Locate the cell with the specified text and output its [x, y] center coordinate. 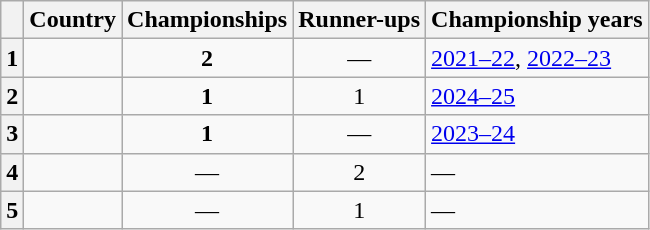
2023–24 [537, 134]
Championship years [537, 20]
4 [12, 172]
Championships [208, 20]
Runner-ups [360, 20]
3 [12, 134]
Country [73, 20]
5 [12, 210]
2024–25 [537, 96]
2021–22, 2022–23 [537, 58]
